Locate the cell with the specified text and output its [x, y] center coordinate. 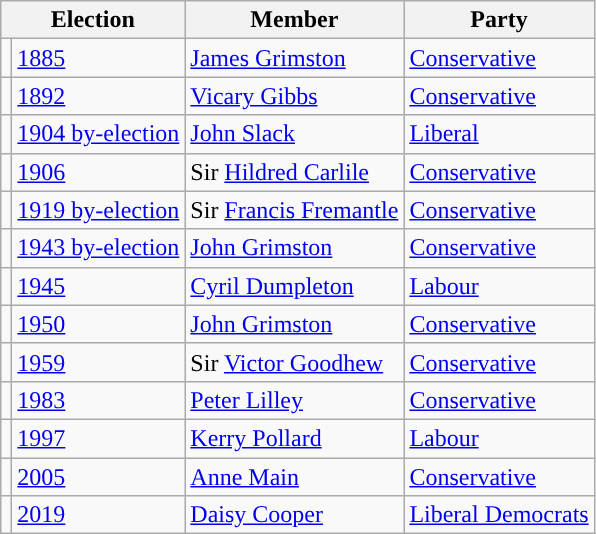
Party [499, 20]
Cyril Dumpleton [294, 286]
1945 [98, 286]
1892 [98, 96]
2005 [98, 477]
1997 [98, 438]
Daisy Cooper [294, 515]
1983 [98, 400]
1885 [98, 58]
1904 by-election [98, 134]
Election [93, 20]
1906 [98, 172]
Kerry Pollard [294, 438]
Anne Main [294, 477]
2019 [98, 515]
Sir Francis Fremantle [294, 210]
Peter Lilley [294, 400]
1950 [98, 324]
James Grimston [294, 58]
Member [294, 20]
Vicary Gibbs [294, 96]
Liberal [499, 134]
1959 [98, 362]
1919 by-election [98, 210]
1943 by-election [98, 248]
John Slack [294, 134]
Liberal Democrats [499, 515]
Sir Victor Goodhew [294, 362]
Sir Hildred Carlile [294, 172]
